From the cell containing the given text, extract its center point as (X, Y) coordinate. 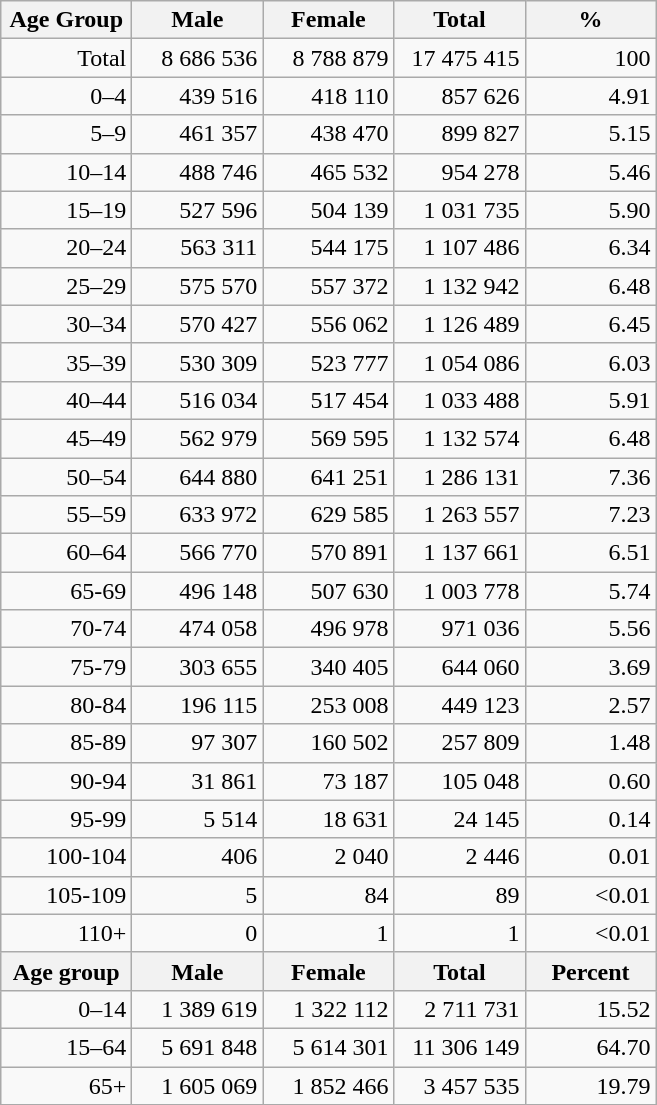
644 880 (198, 477)
97 307 (198, 743)
45–49 (66, 438)
1 286 131 (460, 477)
15–64 (66, 1047)
6.51 (590, 553)
569 595 (328, 438)
1 852 466 (328, 1085)
340 405 (328, 667)
15–19 (66, 210)
Percent (590, 971)
303 655 (198, 667)
0.60 (590, 781)
2 711 731 (460, 1009)
8 788 879 (328, 58)
1 137 661 (460, 553)
7.36 (590, 477)
575 570 (198, 286)
85-89 (66, 743)
488 746 (198, 172)
2.57 (590, 705)
5.56 (590, 629)
73 187 (328, 781)
257 809 (460, 743)
15.52 (590, 1009)
105 048 (460, 781)
1 389 619 (198, 1009)
5–9 (66, 134)
566 770 (198, 553)
418 110 (328, 96)
60–64 (66, 553)
31 861 (198, 781)
544 175 (328, 248)
449 123 (460, 705)
1 322 112 (328, 1009)
6.45 (590, 324)
516 034 (198, 400)
30–34 (66, 324)
954 278 (460, 172)
5.74 (590, 591)
1 107 486 (460, 248)
95-99 (66, 819)
196 115 (198, 705)
0–4 (66, 96)
Age Group (66, 20)
5 691 848 (198, 1047)
20–24 (66, 248)
5.15 (590, 134)
10–14 (66, 172)
5 614 301 (328, 1047)
35–39 (66, 362)
70-74 (66, 629)
Age group (66, 971)
% (590, 20)
438 470 (328, 134)
55–59 (66, 515)
517 454 (328, 400)
7.23 (590, 515)
100-104 (66, 857)
0.14 (590, 819)
1 003 778 (460, 591)
1 033 488 (460, 400)
0.01 (590, 857)
25–29 (66, 286)
75-79 (66, 667)
570 427 (198, 324)
507 630 (328, 591)
562 979 (198, 438)
17 475 415 (460, 58)
8 686 536 (198, 58)
6.03 (590, 362)
50–54 (66, 477)
24 145 (460, 819)
40–44 (66, 400)
557 372 (328, 286)
160 502 (328, 743)
5 (198, 895)
18 631 (328, 819)
6.34 (590, 248)
523 777 (328, 362)
1 263 557 (460, 515)
65+ (66, 1085)
90-94 (66, 781)
439 516 (198, 96)
1 132 942 (460, 286)
89 (460, 895)
65-69 (66, 591)
110+ (66, 933)
556 062 (328, 324)
11 306 149 (460, 1047)
2 446 (460, 857)
5.90 (590, 210)
496 148 (198, 591)
84 (328, 895)
496 978 (328, 629)
2 040 (328, 857)
633 972 (198, 515)
1 126 489 (460, 324)
253 008 (328, 705)
899 827 (460, 134)
971 036 (460, 629)
1 132 574 (460, 438)
465 532 (328, 172)
0 (198, 933)
857 626 (460, 96)
563 311 (198, 248)
406 (198, 857)
1 605 069 (198, 1085)
5 514 (198, 819)
100 (590, 58)
5.91 (590, 400)
3 457 535 (460, 1085)
0–14 (66, 1009)
527 596 (198, 210)
3.69 (590, 667)
5.46 (590, 172)
4.91 (590, 96)
1 031 735 (460, 210)
64.70 (590, 1047)
641 251 (328, 477)
504 139 (328, 210)
1.48 (590, 743)
461 357 (198, 134)
474 058 (198, 629)
644 060 (460, 667)
80-84 (66, 705)
629 585 (328, 515)
530 309 (198, 362)
1 054 086 (460, 362)
570 891 (328, 553)
19.79 (590, 1085)
105-109 (66, 895)
